Determine the (x, y) coordinate at the center of the cell enclosing the given text.  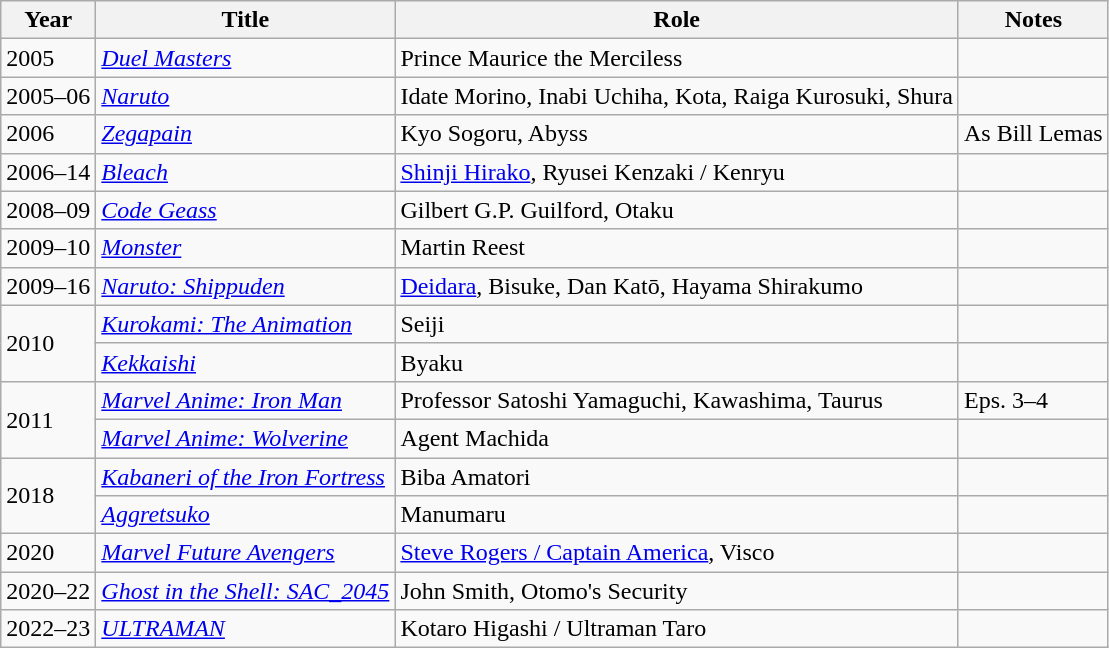
Gilbert G.P. Guilford, Otaku (677, 210)
Marvel Future Avengers (246, 553)
2009–16 (48, 286)
Aggretsuko (246, 515)
2022–23 (48, 629)
Naruto (246, 96)
Role (677, 20)
Duel Masters (246, 58)
Agent Machida (677, 438)
Kotaro Higashi / Ultraman Taro (677, 629)
Kyo Sogoru, Abyss (677, 134)
2005–06 (48, 96)
Zegapain (246, 134)
As Bill Lemas (1033, 134)
Notes (1033, 20)
Idate Morino, Inabi Uchiha, Kota, Raiga Kurosuki, Shura (677, 96)
Ghost in the Shell: SAC_2045 (246, 591)
Kurokami: The Animation (246, 324)
2010 (48, 343)
ULTRAMAN (246, 629)
Eps. 3–4 (1033, 400)
Monster (246, 248)
2006–14 (48, 172)
Kabaneri of the Iron Fortress (246, 477)
Deidara, Bisuke, Dan Katō, Hayama Shirakumo (677, 286)
John Smith, Otomo's Security (677, 591)
2008–09 (48, 210)
2020–22 (48, 591)
Year (48, 20)
2006 (48, 134)
2020 (48, 553)
Code Geass (246, 210)
Title (246, 20)
Professor Satoshi Yamaguchi, Kawashima, Taurus (677, 400)
Manumaru (677, 515)
Byaku (677, 362)
Naruto: Shippuden (246, 286)
Shinji Hirako, Ryusei Kenzaki / Kenryu (677, 172)
Seiji (677, 324)
Marvel Anime: Iron Man (246, 400)
Martin Reest (677, 248)
Steve Rogers / Captain America, Visco (677, 553)
Prince Maurice the Merciless (677, 58)
2018 (48, 496)
Kekkaishi (246, 362)
2011 (48, 419)
Biba Amatori (677, 477)
Bleach (246, 172)
2009–10 (48, 248)
2005 (48, 58)
Marvel Anime: Wolverine (246, 438)
